Search for the cell housing the specified text and yield its (X, Y) center coordinate. 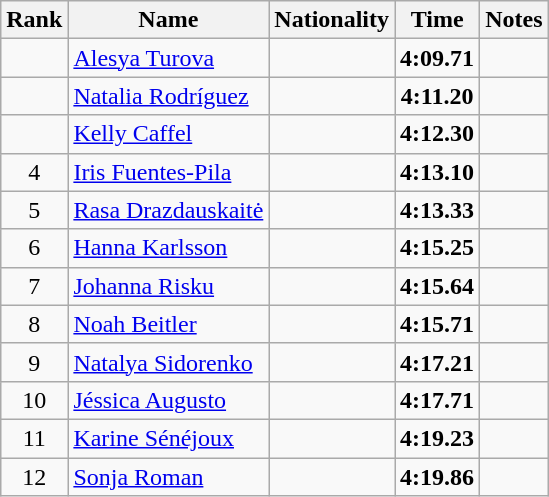
Rasa Drazdauskaitė (168, 210)
4:15.71 (438, 324)
Alesya Turova (168, 58)
Natalya Sidorenko (168, 362)
Sonja Roman (168, 477)
12 (34, 477)
Name (168, 20)
8 (34, 324)
4:15.64 (438, 286)
4 (34, 172)
Iris Fuentes-Pila (168, 172)
4:13.33 (438, 210)
Noah Beitler (168, 324)
Natalia Rodríguez (168, 96)
9 (34, 362)
Jéssica Augusto (168, 400)
4:13.10 (438, 172)
4:17.21 (438, 362)
6 (34, 248)
10 (34, 400)
Johanna Risku (168, 286)
5 (34, 210)
4:09.71 (438, 58)
Nationality (332, 20)
4:12.30 (438, 134)
Karine Sénéjoux (168, 438)
11 (34, 438)
Rank (34, 20)
Time (438, 20)
4:19.86 (438, 477)
7 (34, 286)
4:11.20 (438, 96)
Kelly Caffel (168, 134)
4:17.71 (438, 400)
Notes (514, 20)
4:15.25 (438, 248)
4:19.23 (438, 438)
Hanna Karlsson (168, 248)
